Determine the (X, Y) coordinate at the center of the cell enclosing the given text.  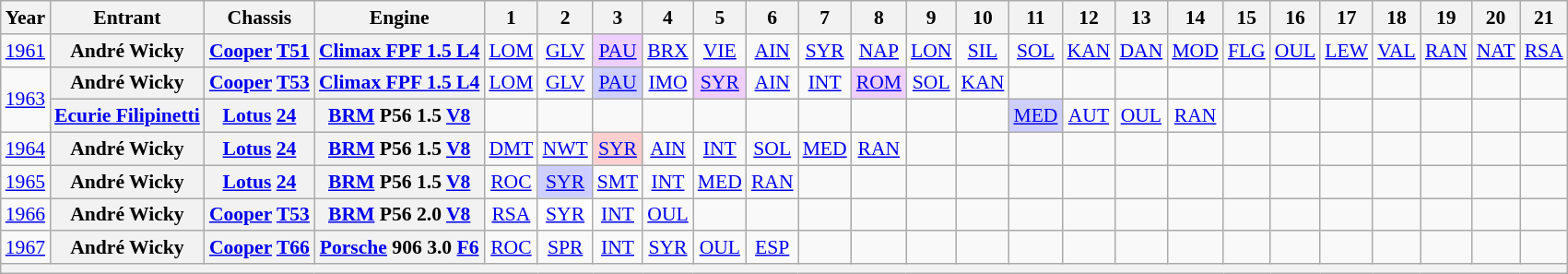
NAP (879, 51)
18 (1397, 18)
14 (1195, 18)
4 (667, 18)
AUT (1090, 116)
LEW (1346, 51)
5 (720, 18)
SPR (564, 248)
BRM P56 2.0 V8 (399, 215)
1 (511, 18)
21 (1544, 18)
Cooper T66 (260, 248)
VAL (1397, 51)
3 (618, 18)
1964 (26, 149)
1965 (26, 182)
10 (983, 18)
ROM (879, 83)
1967 (26, 248)
IMO (667, 83)
1963 (26, 100)
Cooper T51 (260, 51)
1961 (26, 51)
12 (1090, 18)
NAT (1496, 51)
LON (931, 51)
1966 (26, 215)
9 (931, 18)
13 (1141, 18)
VIE (720, 51)
15 (1246, 18)
DMT (511, 149)
NWT (564, 149)
ESP (772, 248)
11 (1035, 18)
Porsche 906 3.0 F6 (399, 248)
16 (1295, 18)
17 (1346, 18)
7 (825, 18)
DAN (1141, 51)
8 (879, 18)
19 (1446, 18)
FLG (1246, 51)
Chassis (260, 18)
Engine (399, 18)
Entrant (127, 18)
20 (1496, 18)
2 (564, 18)
MOD (1195, 51)
SIL (983, 51)
Ecurie Filipinetti (127, 116)
BRX (667, 51)
6 (772, 18)
Year (26, 18)
SMT (618, 182)
